Capture the cell that displays the provided text and extract its [X, Y] central coordinate. 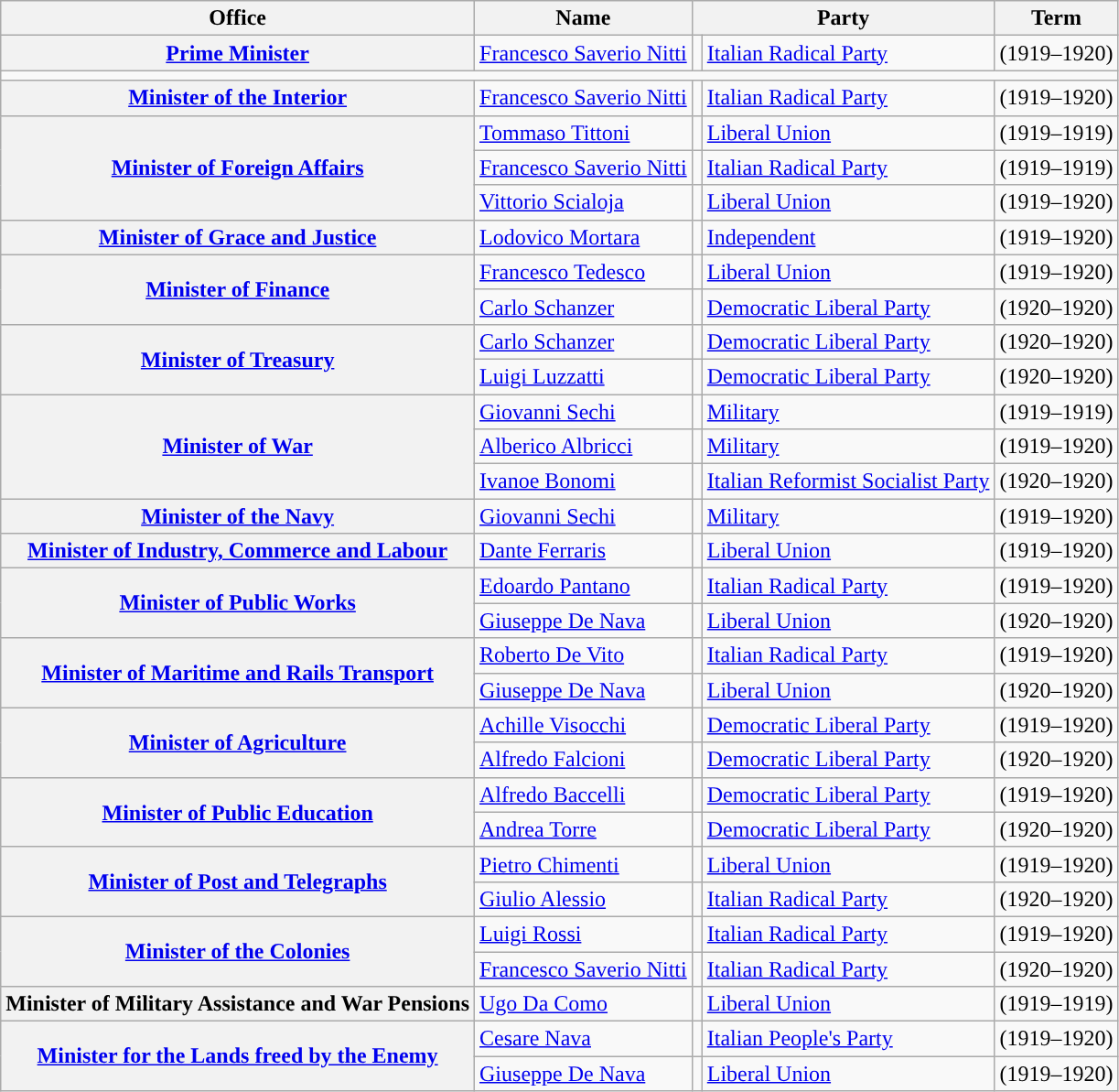
Ivanoe Bonomi [584, 481]
Term [1056, 18]
Achille Visocchi [584, 725]
Office [238, 18]
Minister of Maritime and Rails Transport [238, 673]
Name [584, 18]
Prime Minister [238, 53]
Dante Ferraris [584, 551]
Minister of Industry, Commerce and Labour [238, 551]
Minister of Post and Telegraphs [238, 881]
Minister of Grace and Justice [238, 237]
Vittorio Scialoja [584, 202]
Party [844, 18]
Minister of Finance [238, 289]
Minister of Public Education [238, 812]
Lodovico Mortara [584, 237]
Roberto De Vito [584, 655]
Ugo Da Como [584, 1004]
Italian People's Party [848, 1039]
Cesare Nava [584, 1039]
Alfredo Falcioni [584, 760]
Minister of Military Assistance and War Pensions [238, 1004]
Edoardo Pantano [584, 586]
Minister of Public Works [238, 603]
Minister of the Interior [238, 98]
Alberico Albricci [584, 447]
Minister of War [238, 446]
Alfredo Baccelli [584, 795]
Francesco Tedesco [584, 272]
Tommaso Tittoni [584, 133]
Minister of Agriculture [238, 742]
Minister of Treasury [238, 359]
Independent [848, 237]
Minister of the Navy [238, 516]
Minister of Foreign Affairs [238, 168]
Minister of the Colonies [238, 951]
Pietro Chimenti [584, 864]
Luigi Rossi [584, 934]
Minister for the Lands freed by the Enemy [238, 1056]
Luigi Luzzatti [584, 376]
Italian Reformist Socialist Party [848, 481]
Andrea Torre [584, 829]
Giulio Alessio [584, 899]
